Return [x, y] of the center of cell containing provided text 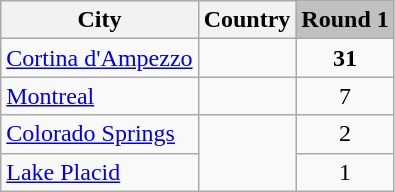
7 [345, 96]
31 [345, 58]
1 [345, 172]
2 [345, 134]
Colorado Springs [100, 134]
Montreal [100, 96]
Cortina d'Ampezzo [100, 58]
City [100, 20]
Round 1 [345, 20]
Country [247, 20]
Lake Placid [100, 172]
